For the text-containing cell, return its midpoint in (X, Y) coordinate format. 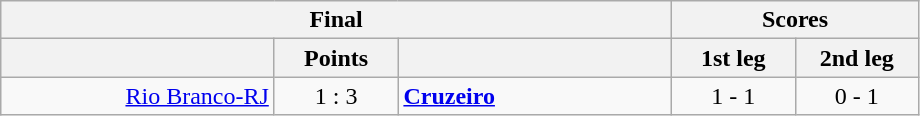
1 - 1 (733, 96)
1 : 3 (336, 96)
1st leg (733, 58)
Points (336, 58)
Cruzeiro (535, 96)
Final (336, 20)
2nd leg (857, 58)
Rio Branco-RJ (138, 96)
0 - 1 (857, 96)
Scores (794, 20)
